Identify which cell holds the provided text, then report its (X, Y) central coordinate. 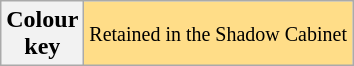
Colourkey (42, 34)
Retained in the Shadow Cabinet (218, 34)
